Pinpoint the cell where the given text exists, returning its (x, y) midpoint coordinate. 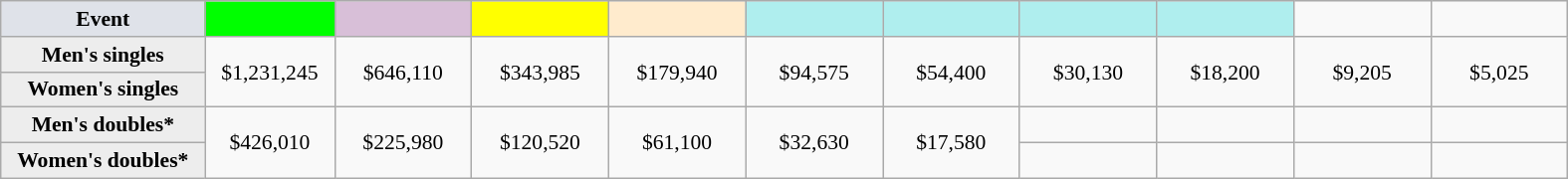
$1,231,245 (270, 72)
$343,985 (541, 72)
$54,400 (951, 72)
$426,010 (270, 143)
$32,630 (814, 143)
$120,520 (541, 143)
$225,980 (403, 143)
$179,940 (677, 72)
Women's doubles* (104, 161)
$30,130 (1088, 72)
$61,100 (677, 143)
$94,575 (814, 72)
$17,580 (951, 143)
Men's singles (104, 55)
$5,025 (1499, 72)
$18,200 (1226, 72)
Men's doubles* (104, 125)
$9,205 (1362, 72)
$646,110 (403, 72)
Women's singles (104, 89)
Event (104, 19)
